Scan for the cell matching the given text and deliver its (X, Y) coordinate at center. 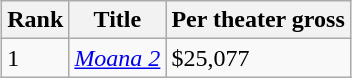
Moana 2 (118, 58)
1 (36, 58)
$25,077 (258, 58)
Rank (36, 20)
Title (118, 20)
Per theater gross (258, 20)
